Identify which cell holds the provided text, then report its [x, y] central coordinate. 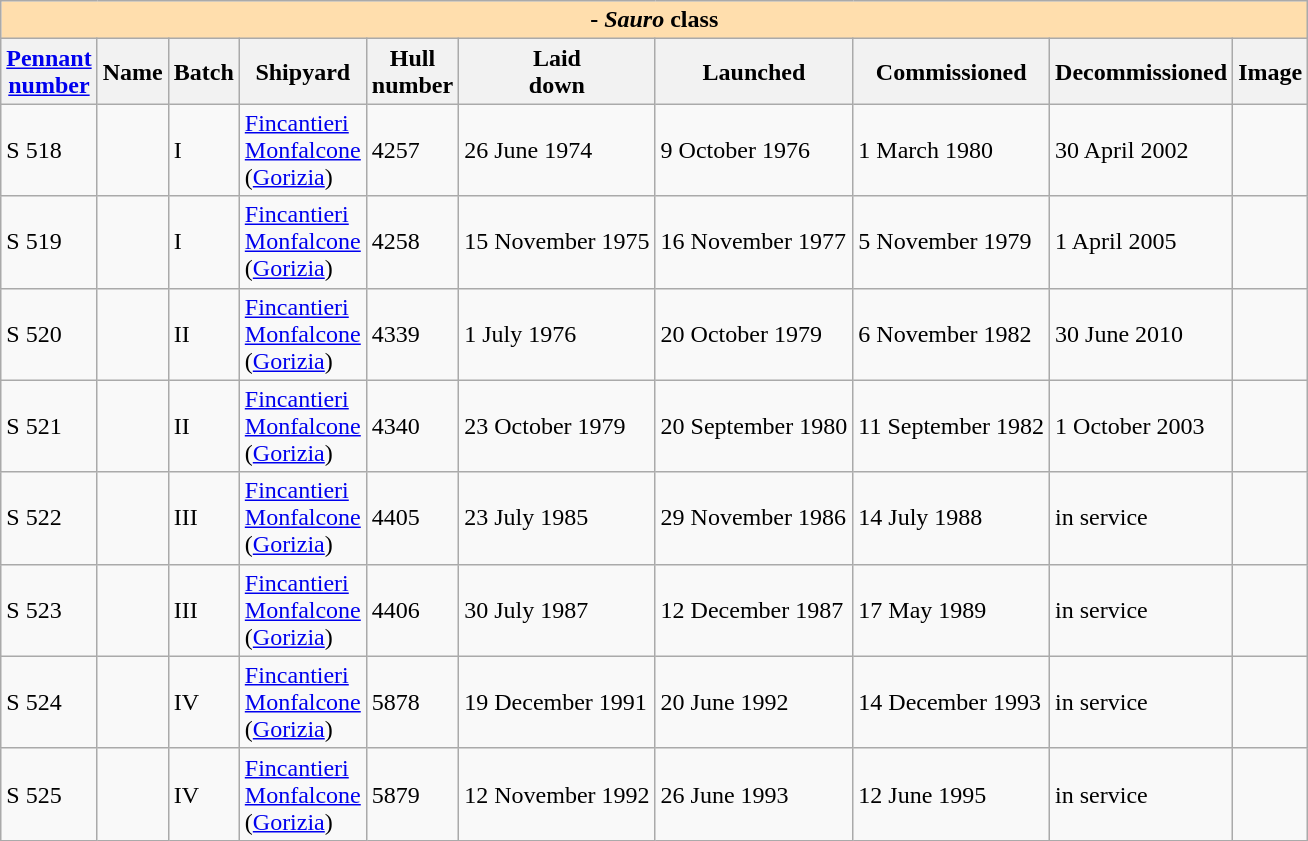
S 520 [49, 334]
1 March 1980 [952, 150]
12 June 1995 [952, 794]
1 October 2003 [1142, 426]
23 July 1985 [557, 518]
29 November 1986 [754, 518]
20 October 1979 [754, 334]
14 July 1988 [952, 518]
1 April 2005 [1142, 242]
19 December 1991 [557, 702]
1 July 1976 [557, 334]
17 May 1989 [952, 610]
Commissioned [952, 72]
26 June 1993 [754, 794]
6 November 1982 [952, 334]
Shipyard [302, 72]
4340 [412, 426]
12 November 1992 [557, 794]
Batch [204, 72]
S 522 [49, 518]
11 September 1982 [952, 426]
Name [132, 72]
12 December 1987 [754, 610]
30 April 2002 [1142, 150]
15 November 1975 [557, 242]
S 518 [49, 150]
30 July 1987 [557, 610]
Launched [754, 72]
4257 [412, 150]
5878 [412, 702]
- Sauro class [654, 20]
Pennantnumber [49, 72]
26 June 1974 [557, 150]
Hullnumber [412, 72]
4406 [412, 610]
14 December 1993 [952, 702]
16 November 1977 [754, 242]
23 October 1979 [557, 426]
5879 [412, 794]
5 November 1979 [952, 242]
Image [1270, 72]
S 525 [49, 794]
S 523 [49, 610]
S 521 [49, 426]
Decommissioned [1142, 72]
S 524 [49, 702]
9 October 1976 [754, 150]
4258 [412, 242]
20 June 1992 [754, 702]
30 June 2010 [1142, 334]
4405 [412, 518]
S 519 [49, 242]
20 September 1980 [754, 426]
Laiddown [557, 72]
4339 [412, 334]
